Pinpoint the cell where the given text exists, returning its [X, Y] midpoint coordinate. 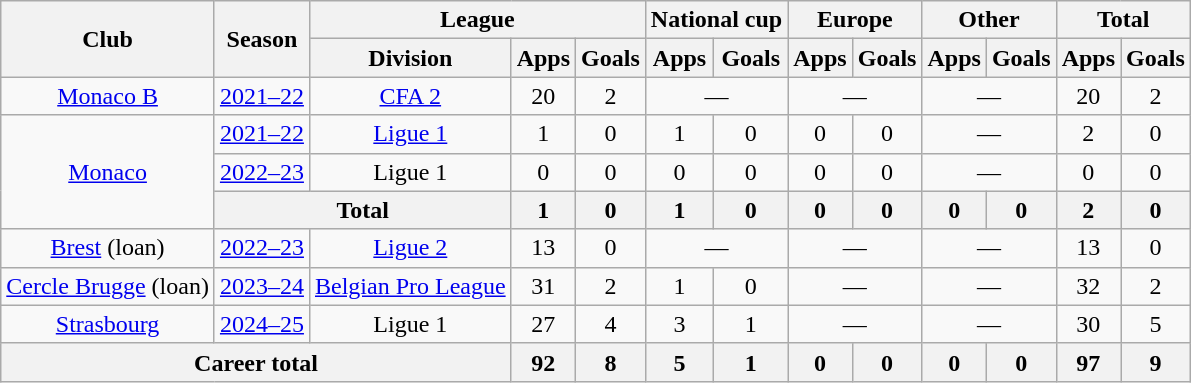
Career total [256, 362]
National cup [716, 20]
Strasbourg [108, 324]
30 [1088, 324]
2023–24 [262, 286]
97 [1088, 362]
Season [262, 39]
9 [1156, 362]
Other [989, 20]
Europe [855, 20]
8 [611, 362]
3 [679, 324]
31 [543, 286]
Club [108, 39]
92 [543, 362]
CFA 2 [410, 96]
Division [410, 58]
32 [1088, 286]
Monaco [108, 172]
League [477, 20]
27 [543, 324]
Monaco B [108, 96]
Ligue 2 [410, 248]
Brest (loan) [108, 248]
4 [611, 324]
Belgian Pro League [410, 286]
Cercle Brugge (loan) [108, 286]
2024–25 [262, 324]
